Identify which cell holds the provided text, then report its [x, y] central coordinate. 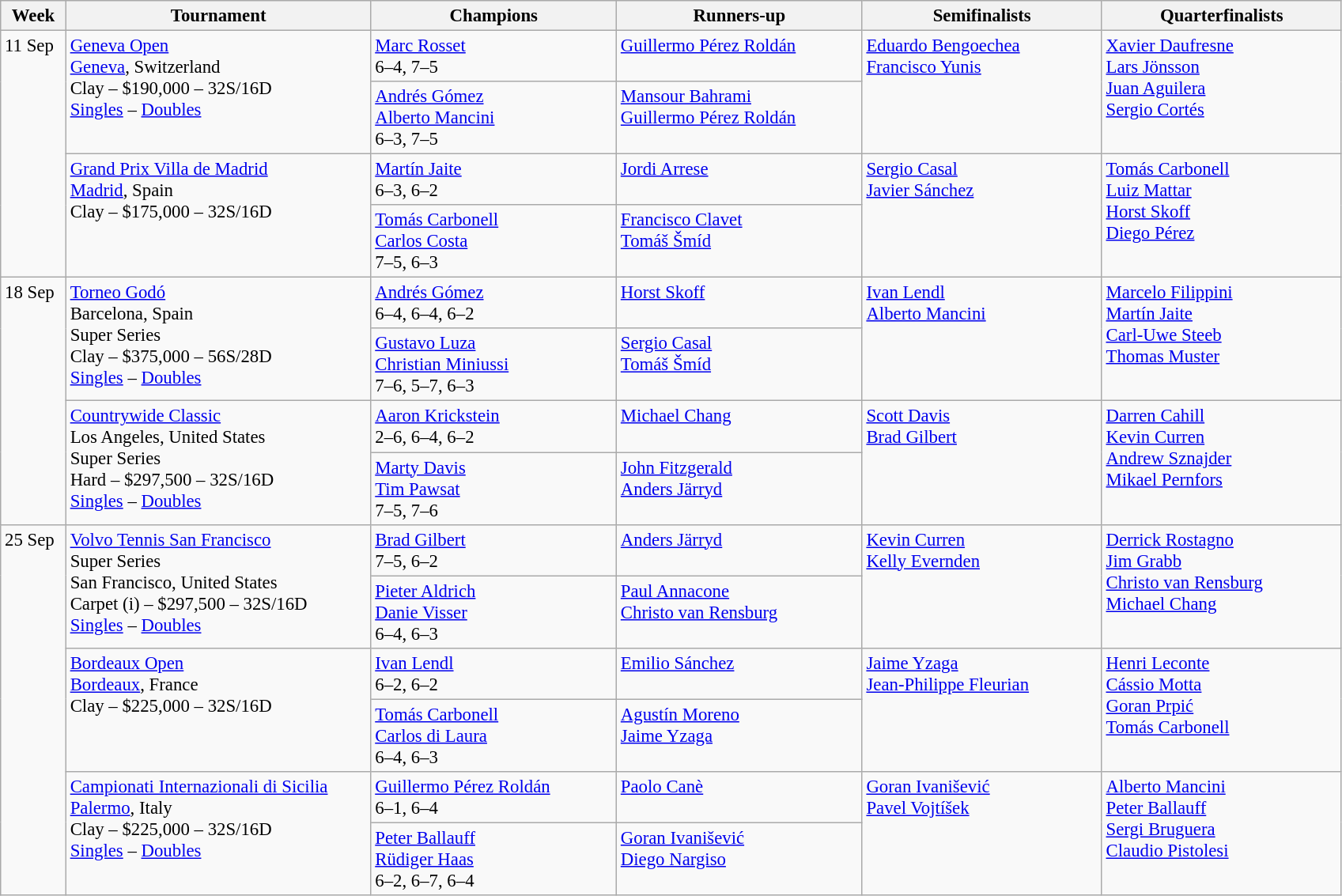
Bordeaux Open Bordeaux, FranceClay – $225,000 – 32S/16D [218, 709]
Goran Ivanišević Pavel Vojtíšek [982, 834]
Peter Ballauff Rüdiger Haas 6–2, 6–7, 6–4 [493, 859]
Darren Cahill Kevin Curren Andrew Sznajder Mikael Pernfors [1221, 463]
Ivan Lendl6–2, 6–2 [493, 674]
Paolo Canè [740, 797]
Ivan Lendl Alberto Mancini [982, 339]
Sergio Casal Tomáš Šmíd [740, 365]
11 Sep [33, 154]
Eduardo Bengoechea Francisco Yunis [982, 93]
Countrywide Classic Los Angeles, United States Super Series Hard – $297,500 – 32S/16DSingles – Doubles [218, 463]
Brad Gilbert7–5, 6–2 [493, 550]
Torneo Godó Barcelona, Spain Super Series Clay – $375,000 – 56S/28DSingles – Doubles [218, 339]
Scott Davis Brad Gilbert [982, 463]
Runners-up [740, 16]
Pieter Aldrich Danie Visser 6–4, 6–3 [493, 612]
Anders Järryd [740, 550]
Francisco Clavet Tomáš Šmíd [740, 241]
Michael Chang [740, 427]
Jordi Arrese [740, 180]
Quarterfinalists [1221, 16]
Xavier Daufresne Lars Jönsson Juan Aguilera Sergio Cortés [1221, 93]
Champions [493, 16]
Jaime Yzaga Jean-Philippe Fleurian [982, 709]
Volvo Tennis San Francisco Super Series San Francisco, United StatesCarpet (i) – $297,500 – 32S/16DSingles – Doubles [218, 586]
Derrick Rostagno Jim Grabb Christo van Rensburg Michael Chang [1221, 586]
Guillermo Pérez Roldán6–1, 6–4 [493, 797]
Tomás Carbonell Carlos di Laura 6–4, 6–3 [493, 735]
Guillermo Pérez Roldán [740, 57]
Semifinalists [982, 16]
Tournament [218, 16]
Andrés Gómez6–4, 6–4, 6–2 [493, 304]
Campionati Internazionali di Sicilia Palermo, ItalyClay – $225,000 – 32S/16DSingles – Doubles [218, 834]
Marty Davis Tim Pawsat 7–5, 7–6 [493, 489]
Marc Rosset6–4, 7–5 [493, 57]
25 Sep [33, 710]
Horst Skoff [740, 304]
Geneva Open Geneva, SwitzerlandClay – $190,000 – 32S/16DSingles – Doubles [218, 93]
Henri Leconte Cássio Motta Goran Prpić Tomás Carbonell [1221, 709]
Week [33, 16]
Agustín Moreno Jaime Yzaga [740, 735]
John Fitzgerald Anders Järryd [740, 489]
Gustavo Luza Christian Miniussi 7–6, 5–7, 6–3 [493, 365]
Goran Ivanišević Diego Nargiso [740, 859]
Mansour Bahrami Guillermo Pérez Roldán [740, 118]
Alberto Mancini Peter Ballauff Sergi Bruguera Claudio Pistolesi [1221, 834]
Tomás Carbonell Luiz Mattar Horst Skoff Diego Pérez [1221, 216]
Martín Jaite6–3, 6–2 [493, 180]
Paul Annacone Christo van Rensburg [740, 612]
Kevin Curren Kelly Evernden [982, 586]
Grand Prix Villa de Madrid Madrid, SpainClay – $175,000 – 32S/16D [218, 216]
18 Sep [33, 401]
Sergio Casal Javier Sánchez [982, 216]
Emilio Sánchez [740, 674]
Tomás Carbonell Carlos Costa 7–5, 6–3 [493, 241]
Aaron Krickstein2–6, 6–4, 6–2 [493, 427]
Andrés Gómez Alberto Mancini 6–3, 7–5 [493, 118]
Marcelo Filippini Martín Jaite Carl-Uwe Steeb Thomas Muster [1221, 339]
